Output the [X, Y] coordinate of the center of the cell containing the given text.  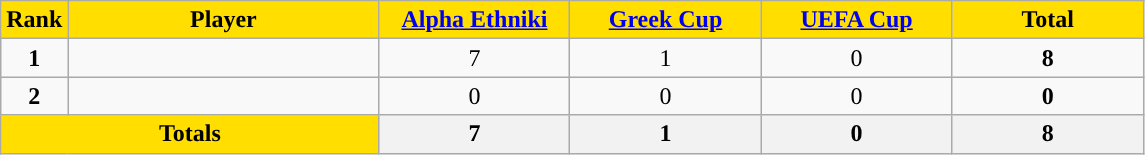
Totals [190, 134]
Player [224, 20]
Alpha Ethniki [474, 20]
UEFA Cup [856, 20]
Total [1048, 20]
Rank [34, 20]
Greek Cup [666, 20]
2 [34, 96]
